Determine the [x, y] coordinate at the center of the cell enclosing the given text.  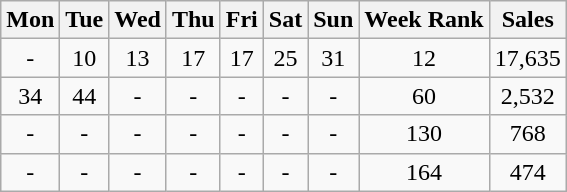
768 [528, 134]
Week Rank [424, 20]
164 [424, 172]
12 [424, 58]
17,635 [528, 58]
Thu [193, 20]
10 [84, 58]
Mon [30, 20]
25 [285, 58]
2,532 [528, 96]
130 [424, 134]
474 [528, 172]
Tue [84, 20]
60 [424, 96]
31 [334, 58]
44 [84, 96]
Sales [528, 20]
13 [138, 58]
Wed [138, 20]
Fri [242, 20]
Sun [334, 20]
Sat [285, 20]
34 [30, 96]
